Identify which cell holds the provided text, then report its (x, y) central coordinate. 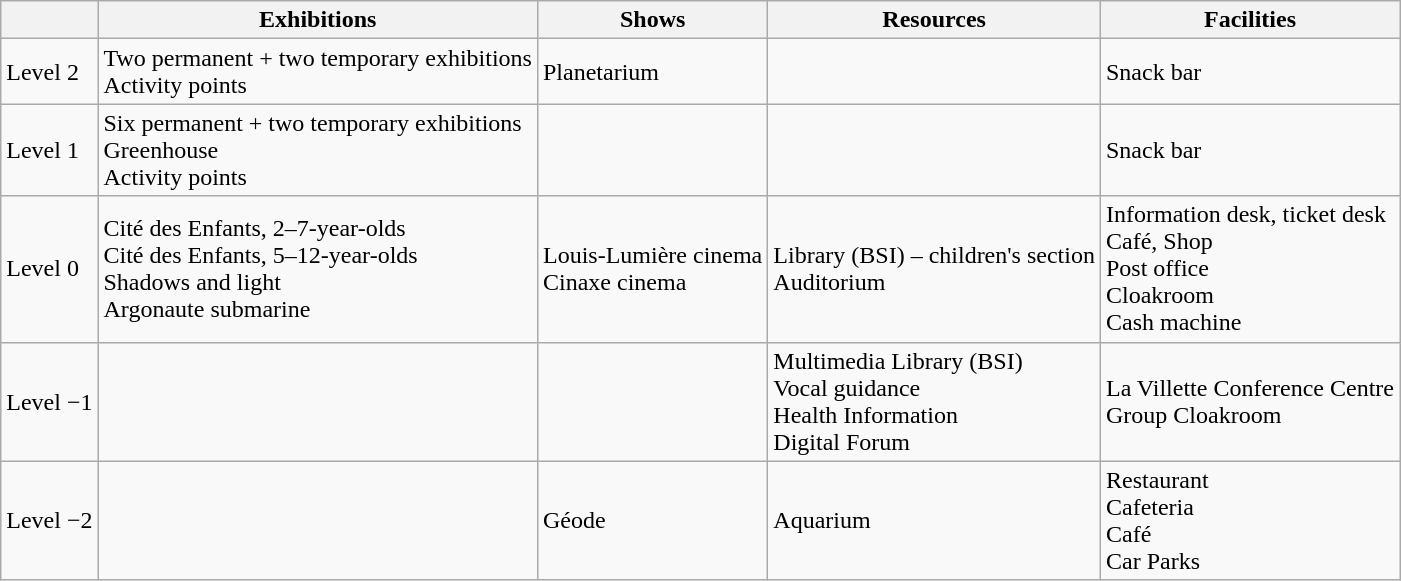
Level −2 (50, 520)
Géode (652, 520)
Level 0 (50, 269)
Level 1 (50, 150)
Two permanent + two temporary exhibitionsActivity points (318, 72)
Aquarium (934, 520)
Level 2 (50, 72)
Louis-Lumière cinemaCinaxe cinema (652, 269)
Cité des Enfants, 2–7-year-oldsCité des Enfants, 5–12-year-oldsShadows and lightArgonaute submarine (318, 269)
Information desk, ticket desk Café, ShopPost officeCloakroomCash machine (1250, 269)
Level −1 (50, 402)
Library (BSI) – children's section Auditorium (934, 269)
Planetarium (652, 72)
Multimedia Library (BSI)Vocal guidanceHealth InformationDigital Forum (934, 402)
Exhibitions (318, 20)
La Villette Conference CentreGroup Cloakroom (1250, 402)
Facilities (1250, 20)
RestaurantCafeteriaCaféCar Parks (1250, 520)
Six permanent + two temporary exhibitionsGreenhouseActivity points (318, 150)
Shows (652, 20)
Resources (934, 20)
